From the cell containing the given text, extract its center point as [x, y] coordinate. 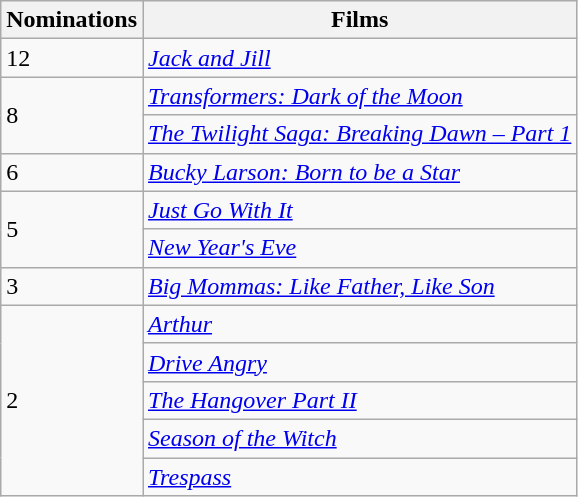
The Hangover Part II [359, 400]
Just Go With It [359, 210]
3 [72, 286]
2 [72, 400]
The Twilight Saga: Breaking Dawn – Part 1 [359, 134]
12 [72, 58]
Drive Angry [359, 362]
Jack and Jill [359, 58]
Bucky Larson: Born to be a Star [359, 172]
Films [359, 20]
Nominations [72, 20]
Season of the Witch [359, 438]
Arthur [359, 324]
Trespass [359, 477]
8 [72, 115]
Big Mommas: Like Father, Like Son [359, 286]
New Year's Eve [359, 248]
5 [72, 229]
Transformers: Dark of the Moon [359, 96]
6 [72, 172]
